Extract the [X, Y] coordinate from the center of the cell holding the provided text.  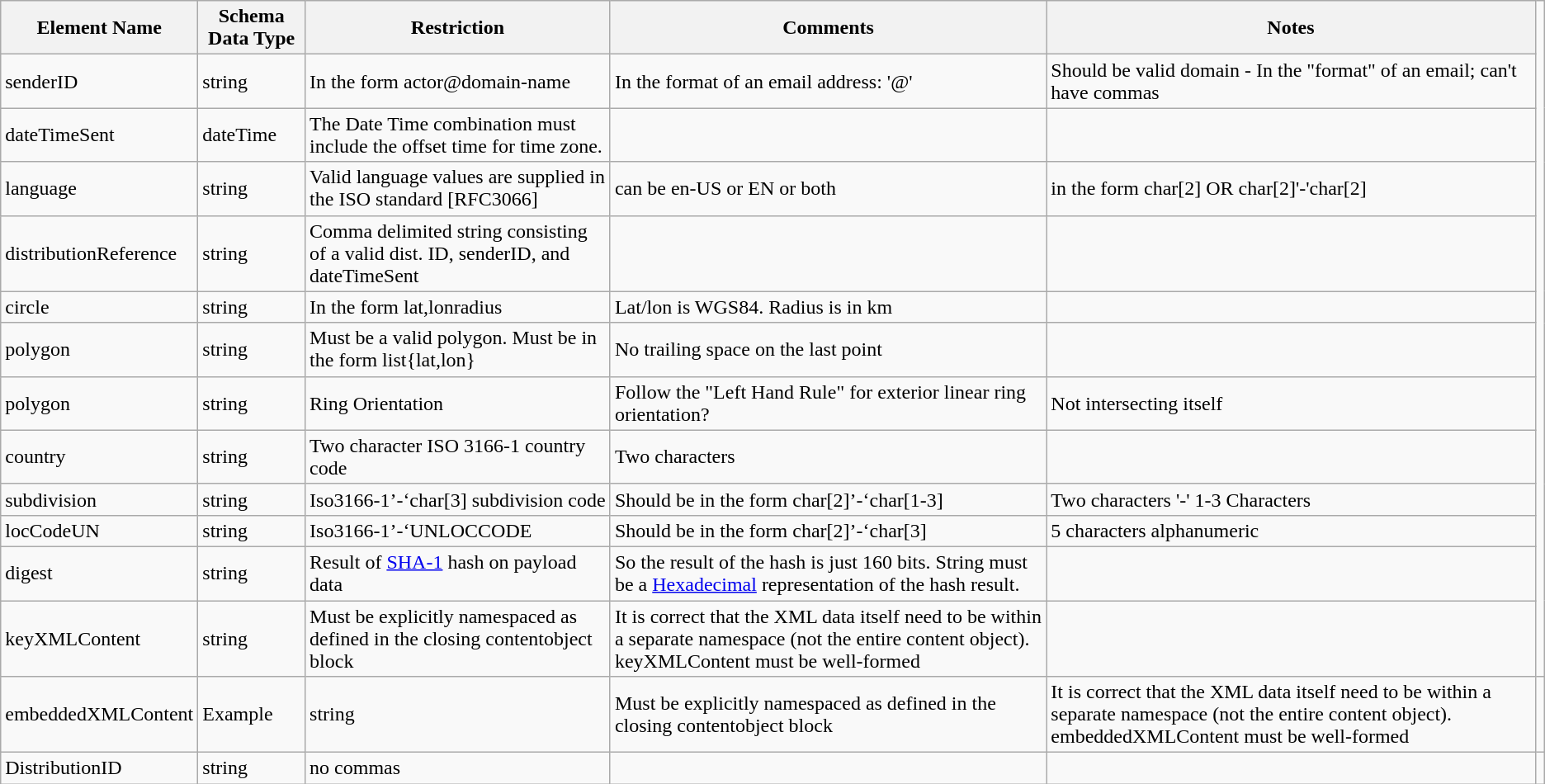
can be en-US or EN or both [828, 188]
language [99, 188]
Element Name [99, 28]
Valid language values are supplied in the ISO standard [RFC3066] [458, 188]
The Date Time combination must include the offset time for time zone. [458, 135]
Result of SHA-1 hash on payload data [458, 573]
Two characters [828, 457]
Iso3166-1’-‘char[3] subdivision code [458, 499]
subdivision [99, 499]
It is correct that the XML data itself need to be within a separate namespace (not the entire content object). keyXMLContent must be well-formed [828, 639]
dateTime [252, 135]
Should be in the form char[2]’-‘char[3] [828, 531]
Comments [828, 28]
Example [252, 715]
Must be a valid polygon. Must be in the form list{lat,lon} [458, 350]
circle [99, 307]
Lat/lon is WGS84. Radius is in km [828, 307]
Two characters '-' 1-3 Characters [1291, 499]
Notes [1291, 28]
In the form lat,lonradius [458, 307]
Follow the "Left Hand Rule" for exterior linear ring orientation? [828, 403]
Comma delimited string consisting of a valid dist. ID, senderID, and dateTimeSent [458, 253]
Restriction [458, 28]
no commas [458, 768]
country [99, 457]
DistributionID [99, 768]
senderID [99, 81]
dateTimeSent [99, 135]
So the result of the hash is just 160 bits. String must be a Hexadecimal representation of the hash result. [828, 573]
No trailing space on the last point [828, 350]
Not intersecting itself [1291, 403]
digest [99, 573]
In the format of an email address: '@' [828, 81]
keyXMLContent [99, 639]
Two character ISO 3166-1 country code [458, 457]
Ring Orientation [458, 403]
Should be in the form char[2]’-‘char[1-3] [828, 499]
embeddedXMLContent [99, 715]
It is correct that the XML data itself need to be within a separate namespace (not the entire content object). embeddedXMLContent must be well-formed [1291, 715]
In the form actor@domain-name [458, 81]
locCodeUN [99, 531]
Iso3166-1’-‘UNLOCCODE [458, 531]
distributionReference [99, 253]
Should be valid domain - In the "format" of an email; can't have commas [1291, 81]
5 characters alphanumeric [1291, 531]
Schema Data Type [252, 28]
in the form char[2] OR char[2]'-'char[2] [1291, 188]
